Search for the cell housing the specified text and yield its (x, y) center coordinate. 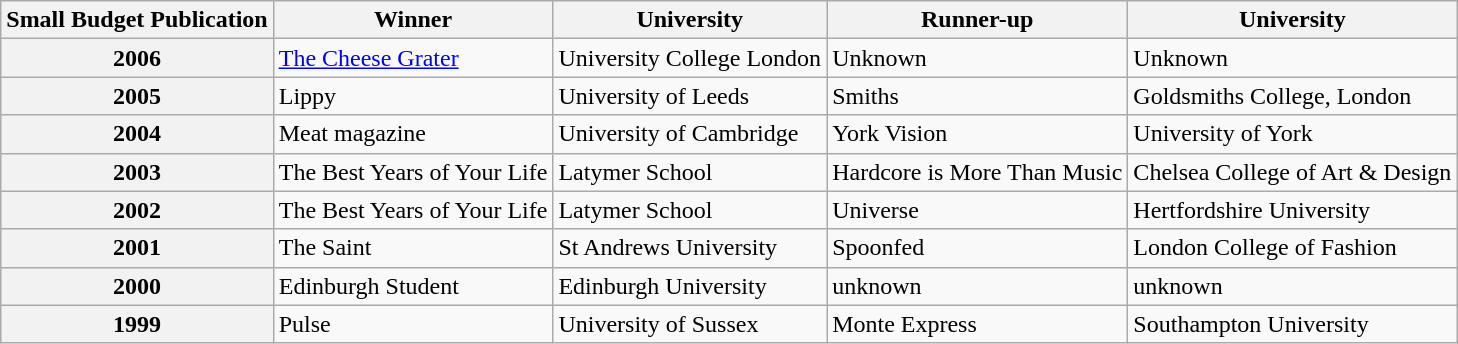
University of Sussex (690, 324)
Winner (413, 20)
1999 (137, 324)
Lippy (413, 96)
2002 (137, 210)
Goldsmiths College, London (1292, 96)
Universe (978, 210)
2006 (137, 58)
University of Leeds (690, 96)
University of York (1292, 134)
University College London (690, 58)
Spoonfed (978, 248)
Monte Express (978, 324)
Small Budget Publication (137, 20)
Meat magazine (413, 134)
Hardcore is More Than Music (978, 172)
Edinburgh University (690, 286)
Runner-up (978, 20)
The Cheese Grater (413, 58)
York Vision (978, 134)
2004 (137, 134)
University of Cambridge (690, 134)
2000 (137, 286)
Hertfordshire University (1292, 210)
Smiths (978, 96)
Edinburgh Student (413, 286)
St Andrews University (690, 248)
Chelsea College of Art & Design (1292, 172)
2001 (137, 248)
2005 (137, 96)
London College of Fashion (1292, 248)
Southampton University (1292, 324)
The Saint (413, 248)
Pulse (413, 324)
2003 (137, 172)
